Identify which cell holds the provided text, then report its (X, Y) central coordinate. 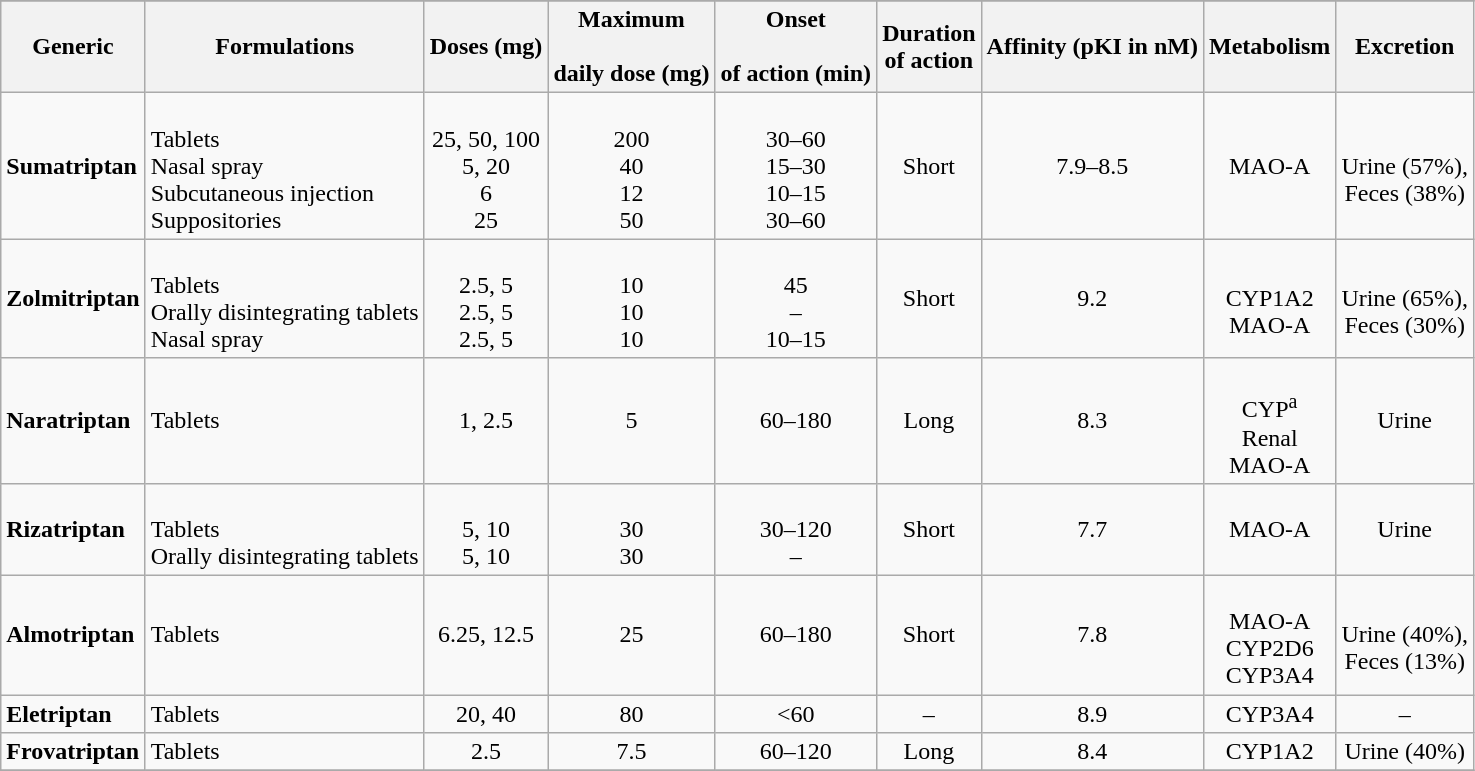
Tablets Nasal spray Subcutaneous injection Suppositories (284, 166)
Excretion (1405, 47)
60–120 (796, 752)
Frovatriptan (73, 752)
MAO-A CYP2D6 CYP3A4 (1269, 636)
25 (632, 636)
2.5 (486, 752)
CYP3A4 (1269, 714)
2.5, 5 2.5, 5 2.5, 5 (486, 298)
1, 2.5 (486, 421)
Tablets Orally disintegrating tablets Nasal spray (284, 298)
7.5 (632, 752)
Formulations (284, 47)
CYPa Renal MAO-A (1269, 421)
CYP1A2 (1269, 752)
6.25, 12.5 (486, 636)
10 10 10 (632, 298)
Tablets Orally disintegrating tablets (284, 529)
Metabolism (1269, 47)
Rizatriptan (73, 529)
Urine (65%), Feces (30%) (1405, 298)
30–120 – (796, 529)
Urine (40%) (1405, 752)
8.9 (1092, 714)
Affinity (pKI in nM) (1092, 47)
Durationof action (929, 47)
Generic (73, 47)
7.7 (1092, 529)
Urine (57%), Feces (38%) (1405, 166)
Urine (40%), Feces (13%) (1405, 636)
Zolmitriptan (73, 298)
5 (632, 421)
Sumatriptan (73, 166)
9.2 (1092, 298)
7.8 (1092, 636)
20, 40 (486, 714)
5, 10 5, 10 (486, 529)
CYP1A2 MAO-A (1269, 298)
7.9–8.5 (1092, 166)
80 (632, 714)
200 40 12 50 (632, 166)
Naratriptan (73, 421)
Maximumdaily dose (mg) (632, 47)
8.3 (1092, 421)
8.4 (1092, 752)
<60 (796, 714)
30–60 15–30 10–15 30–60 (796, 166)
Almotriptan (73, 636)
Onset of action (min) (796, 47)
45 – 10–15 (796, 298)
30 30 (632, 529)
25, 50, 100 5, 20 6 25 (486, 166)
Doses (mg) (486, 47)
Eletriptan (73, 714)
